Scan for the cell matching the given text and deliver its (x, y) coordinate at center. 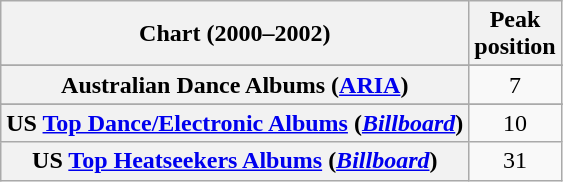
31 (515, 161)
Chart (2000–2002) (235, 34)
10 (515, 123)
US Top Dance/Electronic Albums (Billboard) (235, 123)
Peakposition (515, 34)
7 (515, 85)
Australian Dance Albums (ARIA) (235, 85)
US Top Heatseekers Albums (Billboard) (235, 161)
